Capture the cell that displays the provided text and extract its [x, y] central coordinate. 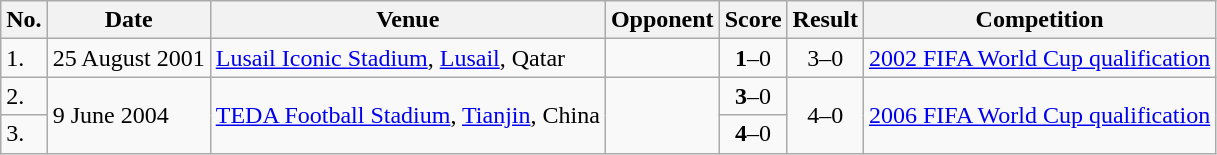
1–0 [753, 58]
TEDA Football Stadium, Tianjin, China [408, 115]
No. [24, 20]
2006 FIFA World Cup qualification [1039, 115]
Competition [1039, 20]
Result [825, 20]
Opponent [662, 20]
1. [24, 58]
Date [128, 20]
2. [24, 96]
Score [753, 20]
Lusail Iconic Stadium, Lusail, Qatar [408, 58]
2002 FIFA World Cup qualification [1039, 58]
25 August 2001 [128, 58]
3. [24, 134]
9 June 2004 [128, 115]
Venue [408, 20]
